Output the (X, Y) coordinate of the center of the cell containing the given text.  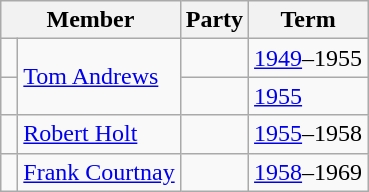
1955 (308, 96)
Frank Courtnay (99, 172)
1949–1955 (308, 58)
Member (90, 20)
1958–1969 (308, 172)
Party (214, 20)
1955–1958 (308, 134)
Robert Holt (99, 134)
Term (308, 20)
Tom Andrews (99, 77)
